From the cell containing the given text, extract its center point as (x, y) coordinate. 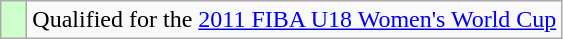
Qualified for the 2011 FIBA U18 Women's World Cup (294, 20)
